Pinpoint the cell where the given text exists, returning its [x, y] midpoint coordinate. 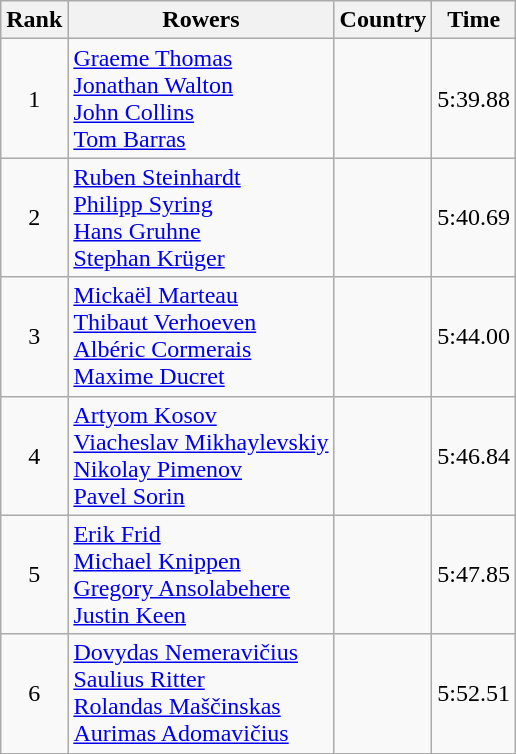
5:47.85 [474, 574]
1 [34, 98]
3 [34, 336]
Mickaël MarteauThibaut VerhoevenAlbéric CormeraisMaxime Ducret [201, 336]
5:40.69 [474, 218]
Graeme ThomasJonathan WaltonJohn CollinsTom Barras [201, 98]
Rowers [201, 20]
5:46.84 [474, 456]
Ruben SteinhardtPhilipp SyringHans GruhneStephan Krüger [201, 218]
6 [34, 694]
Country [383, 20]
Dovydas NemeravičiusSaulius RitterRolandas MaščinskasAurimas Adomavičius [201, 694]
5:52.51 [474, 694]
5:39.88 [474, 98]
Erik FridMichael KnippenGregory AnsolabehereJustin Keen [201, 574]
5:44.00 [474, 336]
5 [34, 574]
4 [34, 456]
Rank [34, 20]
2 [34, 218]
Time [474, 20]
Artyom KosovViacheslav MikhaylevskiyNikolay PimenovPavel Sorin [201, 456]
